Detect which cell encompasses the target text, then output its (X, Y) center coordinate. 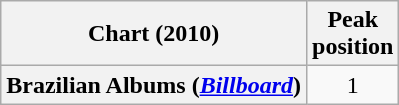
Brazilian Albums (Billboard) (154, 85)
Peakposition (353, 34)
1 (353, 85)
Chart (2010) (154, 34)
